Pinpoint the cell where the given text exists, returning its (x, y) midpoint coordinate. 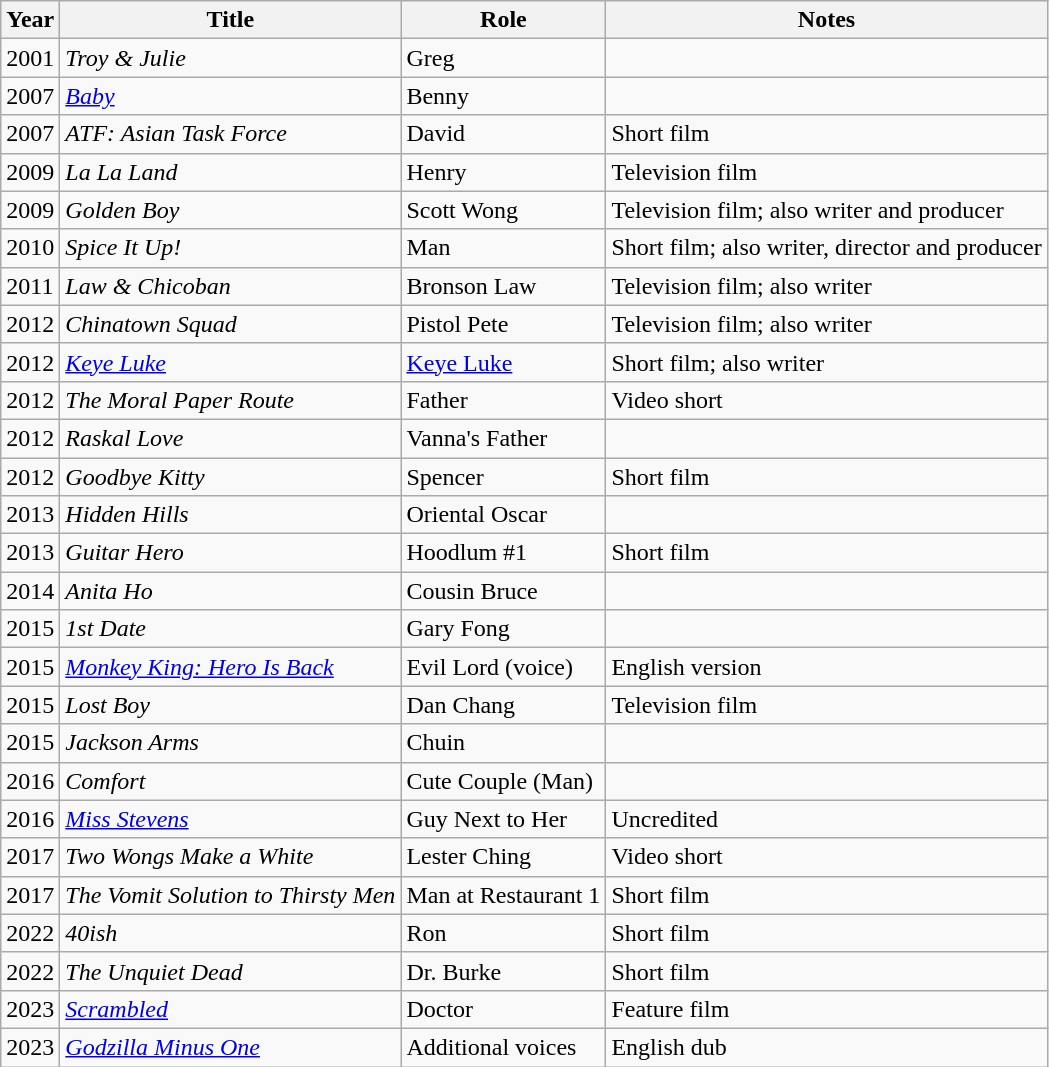
2014 (30, 591)
Benny (504, 96)
Goodbye Kitty (230, 477)
Doctor (504, 1009)
Raskal Love (230, 438)
Television film; also writer and producer (826, 210)
Lester Ching (504, 857)
Bronson Law (504, 286)
Feature film (826, 1009)
The Unquiet Dead (230, 971)
1st Date (230, 629)
ATF: Asian Task Force (230, 134)
Short film; also writer (826, 362)
2010 (30, 248)
Father (504, 400)
La La Land (230, 172)
Cute Couple (Man) (504, 781)
Henry (504, 172)
Greg (504, 58)
2011 (30, 286)
Anita Ho (230, 591)
Additional voices (504, 1047)
Oriental Oscar (504, 515)
Chinatown Squad (230, 324)
Godzilla Minus One (230, 1047)
Uncredited (826, 819)
Guitar Hero (230, 553)
Two Wongs Make a White (230, 857)
Scrambled (230, 1009)
2001 (30, 58)
40ish (230, 933)
Monkey King: Hero Is Back (230, 667)
Chuin (504, 743)
Evil Lord (voice) (504, 667)
Baby (230, 96)
Short film; also writer, director and producer (826, 248)
Man at Restaurant 1 (504, 895)
Troy & Julie (230, 58)
Year (30, 20)
Pistol Pete (504, 324)
Hidden Hills (230, 515)
Golden Boy (230, 210)
Ron (504, 933)
English version (826, 667)
Guy Next to Her (504, 819)
Miss Stevens (230, 819)
Scott Wong (504, 210)
Title (230, 20)
Spencer (504, 477)
Comfort (230, 781)
Dan Chang (504, 705)
Vanna's Father (504, 438)
Jackson Arms (230, 743)
Man (504, 248)
Hoodlum #1 (504, 553)
Lost Boy (230, 705)
English dub (826, 1047)
Gary Fong (504, 629)
The Moral Paper Route (230, 400)
Notes (826, 20)
David (504, 134)
Law & Chicoban (230, 286)
Dr. Burke (504, 971)
Spice It Up! (230, 248)
Role (504, 20)
The Vomit Solution to Thirsty Men (230, 895)
Cousin Bruce (504, 591)
